Provide the [X, Y] coordinate of the cell's center where the given text is located.  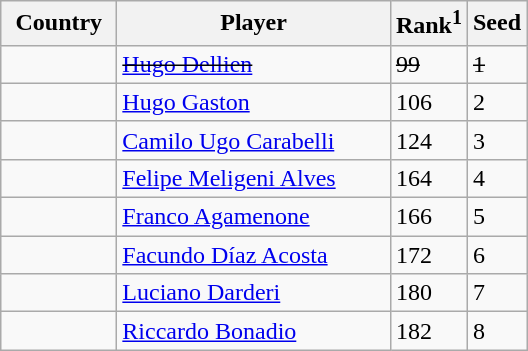
Luciano Darderi [254, 293]
Felipe Meligeni Alves [254, 178]
Riccardo Bonadio [254, 331]
Hugo Dellien [254, 64]
8 [496, 331]
Franco Agamenone [254, 217]
Camilo Ugo Carabelli [254, 140]
166 [428, 217]
172 [428, 255]
Seed [496, 24]
164 [428, 178]
99 [428, 64]
106 [428, 102]
5 [496, 217]
Player [254, 24]
1 [496, 64]
3 [496, 140]
180 [428, 293]
182 [428, 331]
2 [496, 102]
Rank1 [428, 24]
4 [496, 178]
Facundo Díaz Acosta [254, 255]
124 [428, 140]
7 [496, 293]
Hugo Gaston [254, 102]
Country [59, 24]
6 [496, 255]
